Extract the (x, y) coordinate from the center of the cell holding the provided text.  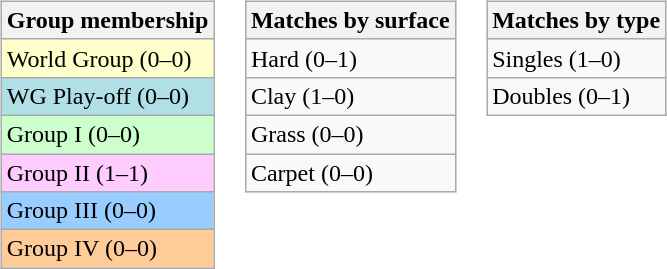
Clay (1–0) (350, 96)
WG Play-off (0–0) (108, 96)
Group IV (0–0) (108, 249)
Group I (0–0) (108, 134)
World Group (0–0) (108, 58)
Group III (0–0) (108, 211)
Grass (0–0) (350, 134)
Group membership (108, 20)
Hard (0–1) (350, 58)
Doubles (0–1) (576, 96)
Matches by surface (350, 20)
Group II (1–1) (108, 173)
Carpet (0–0) (350, 173)
Singles (1–0) (576, 58)
Matches by type (576, 20)
